Determine the [x, y] coordinate at the center of the cell enclosing the given text.  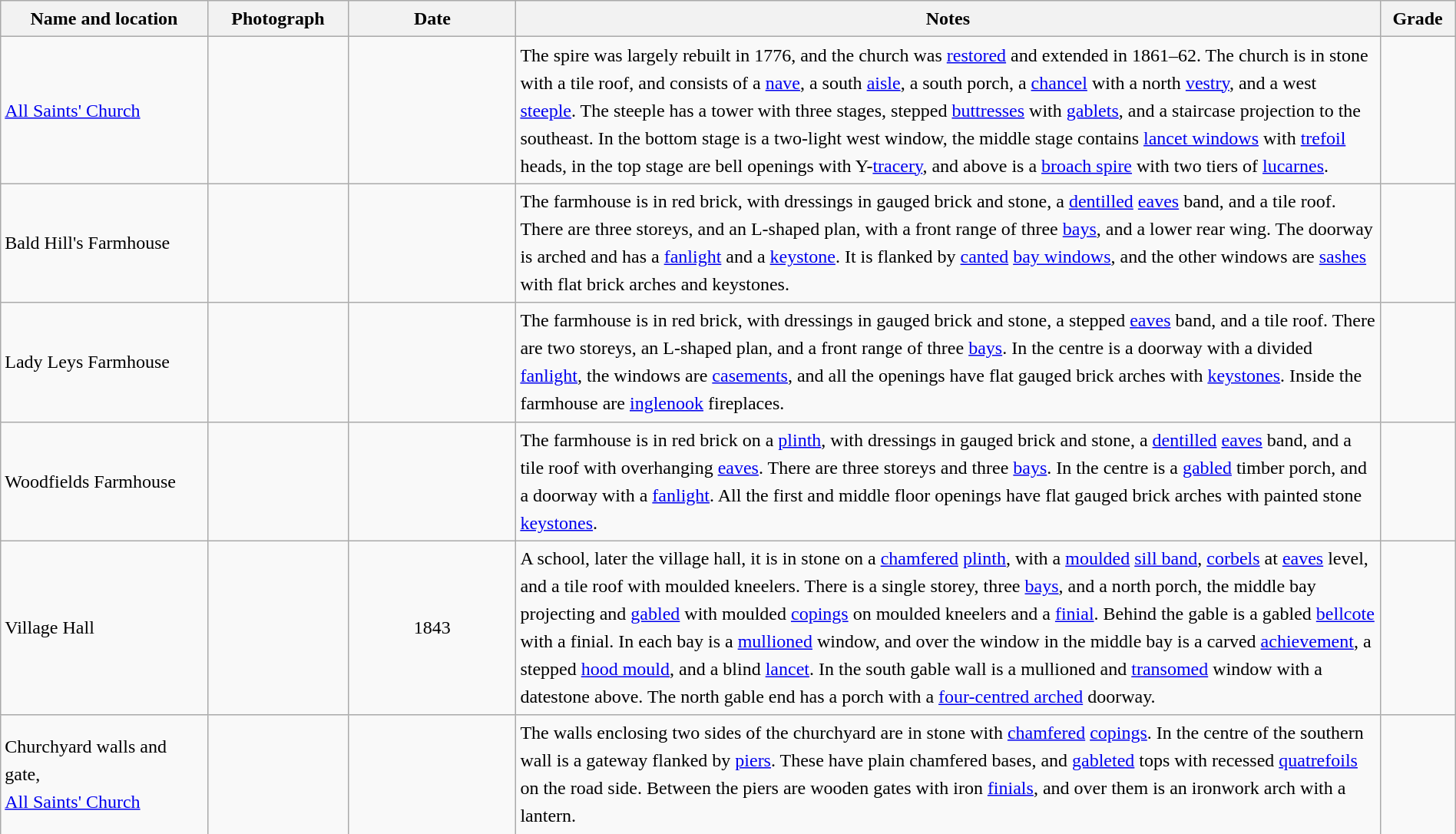
1843 [432, 628]
All Saints' Church [104, 111]
Photograph [278, 18]
Grade [1418, 18]
Lady Leys Farmhouse [104, 362]
Bald Hill's Farmhouse [104, 243]
Village Hall [104, 628]
Name and location [104, 18]
Woodfields Farmhouse [104, 481]
Date [432, 18]
Notes [948, 18]
Churchyard walls and gate,All Saints' Church [104, 774]
